Return the [X, Y] coordinate for the center point of the cell that contains the specified text.  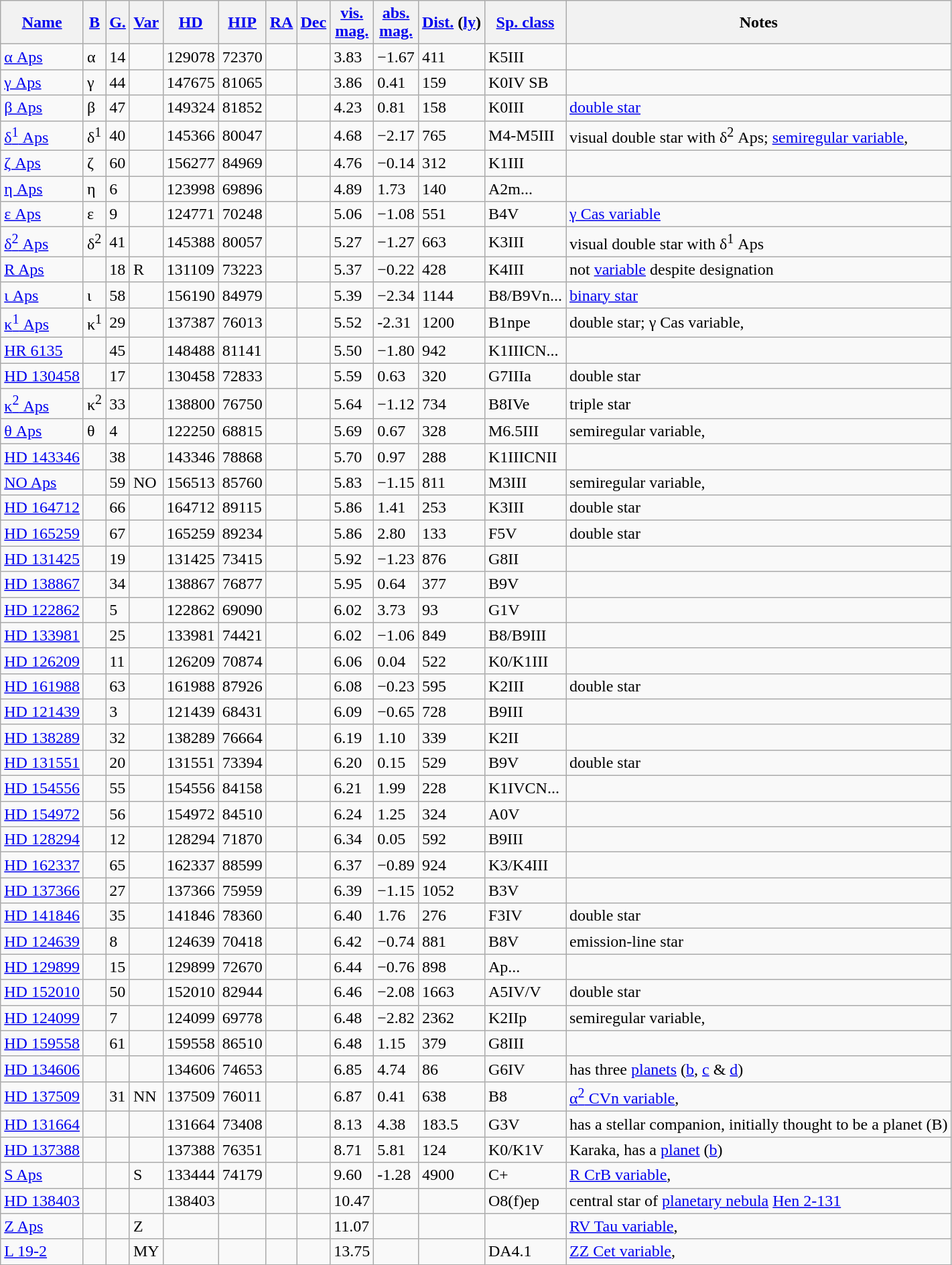
not variable despite designation [758, 269]
328 [452, 431]
55 [118, 789]
3.86 [352, 82]
δ1 Aps [42, 135]
HD 165259 [42, 533]
72370 [243, 57]
−0.65 [397, 712]
89234 [243, 533]
−1.06 [397, 635]
89115 [243, 508]
50 [118, 992]
76013 [243, 323]
638 [452, 1096]
411 [452, 57]
abs.mag. [397, 23]
K0/K1III [525, 661]
HIP [243, 23]
6.85 [352, 1069]
has a stellar companion, initially thought to be a planet (B) [758, 1124]
377 [452, 584]
A5IV/V [525, 992]
γ [94, 82]
5.27 [352, 243]
−0.23 [397, 686]
κ2 Aps [42, 403]
122250 [190, 431]
Z Aps [42, 1226]
HD 134606 [42, 1069]
253 [452, 508]
35 [118, 916]
84158 [243, 789]
74653 [243, 1069]
19 [118, 559]
5.50 [352, 350]
6.40 [352, 916]
32 [118, 737]
visual double star with δ1 Aps [758, 243]
9 [118, 214]
41 [118, 243]
HD 152010 [42, 992]
3.83 [352, 57]
−2.08 [397, 992]
F5V [525, 533]
58 [118, 295]
1052 [452, 890]
131551 [190, 762]
6.21 [352, 789]
ZZ Cet variable, [758, 1252]
Dec [314, 23]
69090 [243, 610]
0.15 [397, 762]
4900 [452, 1175]
59 [118, 482]
71870 [243, 840]
−1.12 [397, 403]
ζ Aps [42, 163]
6.87 [352, 1096]
0.05 [397, 840]
HD 133981 [42, 635]
K0/K1V [525, 1150]
3.73 [397, 610]
1.15 [397, 1043]
131664 [190, 1124]
4.74 [397, 1069]
−1.27 [397, 243]
33 [118, 403]
158 [452, 108]
5.52 [352, 323]
124099 [190, 1018]
156277 [190, 163]
159558 [190, 1043]
G3V [525, 1124]
663 [452, 243]
728 [452, 712]
8.13 [352, 1124]
73394 [243, 762]
10.47 [352, 1201]
81141 [243, 350]
6.24 [352, 814]
HD 124099 [42, 1018]
Z [146, 1226]
161988 [190, 686]
5.39 [352, 295]
27 [118, 890]
β [94, 108]
K3/K4III [525, 865]
δ2 [94, 243]
63 [118, 686]
44 [118, 82]
G7IIIa [525, 376]
has three planets (b, c & d) [758, 1069]
45 [118, 350]
29 [118, 323]
522 [452, 661]
6.39 [352, 890]
876 [452, 559]
central star of planetary nebula Hen 2-131 [758, 1201]
θ [94, 431]
−2.17 [397, 135]
0.97 [397, 457]
128294 [190, 840]
ε [94, 214]
−1.08 [397, 214]
A0V [525, 814]
HD [190, 23]
131109 [190, 269]
C+ [525, 1175]
56 [118, 814]
HD 121439 [42, 712]
NN [146, 1096]
1.25 [397, 814]
145388 [190, 243]
-1.28 [397, 1175]
9.60 [352, 1175]
0.63 [397, 376]
B [94, 23]
4 [118, 431]
HD 137509 [42, 1096]
HD 129899 [42, 967]
156190 [190, 295]
93 [452, 610]
HD 161988 [42, 686]
34 [118, 584]
8.71 [352, 1150]
K1IVCN... [525, 789]
1663 [452, 992]
129899 [190, 967]
B8/B9III [525, 635]
40 [118, 135]
G8II [525, 559]
320 [452, 376]
HD 154556 [42, 789]
0.81 [397, 108]
α [94, 57]
159 [452, 82]
η [94, 189]
76664 [243, 737]
K5III [525, 57]
129078 [190, 57]
γ Cas variable [758, 214]
G6IV [525, 1069]
82944 [243, 992]
B1npe [525, 323]
924 [452, 865]
73223 [243, 269]
K1IIICN... [525, 350]
428 [452, 269]
5.69 [352, 431]
25 [118, 635]
137509 [190, 1096]
124639 [190, 941]
122862 [190, 610]
−1.67 [397, 57]
5.70 [352, 457]
2362 [452, 1018]
MY [146, 1252]
379 [452, 1043]
60 [118, 163]
78868 [243, 457]
131425 [190, 559]
−0.74 [397, 941]
73408 [243, 1124]
148488 [190, 350]
HD 162337 [42, 865]
126209 [190, 661]
B4V [525, 214]
4.68 [352, 135]
595 [452, 686]
vis.mag. [352, 23]
61 [118, 1043]
138867 [190, 584]
138403 [190, 1201]
80057 [243, 243]
HD 128294 [42, 840]
γ Aps [42, 82]
5.83 [352, 482]
88599 [243, 865]
133444 [190, 1175]
κ2 [94, 403]
1.73 [397, 189]
Dist. (ly) [452, 23]
Ap... [525, 967]
6.42 [352, 941]
78360 [243, 916]
69896 [243, 189]
183.5 [452, 1124]
152010 [190, 992]
ε Aps [42, 214]
binary star [758, 295]
12 [118, 840]
G8III [525, 1043]
65 [118, 865]
31 [118, 1096]
NO Aps [42, 482]
149324 [190, 108]
76351 [243, 1150]
5.92 [352, 559]
154556 [190, 789]
emission-line star [758, 941]
551 [452, 214]
−0.14 [397, 163]
A2m... [525, 189]
HD 131425 [42, 559]
triple star [758, 403]
α Aps [42, 57]
76750 [243, 403]
6.08 [352, 686]
85760 [243, 482]
HD 124639 [42, 941]
84979 [243, 295]
HD 137366 [42, 890]
86 [452, 1069]
1.99 [397, 789]
RA [281, 23]
881 [452, 941]
70874 [243, 661]
6.34 [352, 840]
L 19-2 [42, 1252]
B8V [525, 941]
O8(f)ep [525, 1201]
HD 137388 [42, 1150]
HR 6135 [42, 350]
5.64 [352, 403]
K2II [525, 737]
6.19 [352, 737]
15 [118, 967]
Name [42, 23]
Karaka, has a planet (b) [758, 1150]
B8 [525, 1096]
ι [94, 295]
K0IV SB [525, 82]
B8/B9Vn... [525, 295]
137366 [190, 890]
0.67 [397, 431]
84969 [243, 163]
S [146, 1175]
765 [452, 135]
66 [118, 508]
47 [118, 108]
ζ [94, 163]
75959 [243, 890]
70248 [243, 214]
6.46 [352, 992]
134606 [190, 1069]
81852 [243, 108]
4.89 [352, 189]
154972 [190, 814]
72670 [243, 967]
68431 [243, 712]
1.10 [397, 737]
R CrB variable, [758, 1175]
HD 138403 [42, 1201]
Notes [758, 23]
6.20 [352, 762]
74179 [243, 1175]
898 [452, 967]
κ1 Aps [42, 323]
Var [146, 23]
B3V [525, 890]
165259 [190, 533]
141846 [190, 916]
HD 141846 [42, 916]
G. [118, 23]
−1.23 [397, 559]
double star; γ Cas variable, [758, 323]
θ Aps [42, 431]
324 [452, 814]
K1III [525, 163]
38 [118, 457]
73415 [243, 559]
811 [452, 482]
6.06 [352, 661]
156513 [190, 482]
β Aps [42, 108]
−2.82 [397, 1018]
68815 [243, 431]
M3III [525, 482]
K2III [525, 686]
HD 131551 [42, 762]
4.76 [352, 163]
74421 [243, 635]
−2.34 [397, 295]
α2 CVn variable, [758, 1096]
HD 143346 [42, 457]
G1V [525, 610]
11.07 [352, 1226]
3 [118, 712]
312 [452, 163]
67 [118, 533]
4.38 [397, 1124]
8 [118, 941]
138800 [190, 403]
133981 [190, 635]
−1.80 [397, 350]
5.59 [352, 376]
17 [118, 376]
123998 [190, 189]
Sp. class [525, 23]
HD 164712 [42, 508]
84510 [243, 814]
288 [452, 457]
1200 [452, 323]
5.81 [397, 1150]
−0.76 [397, 967]
592 [452, 840]
6 [118, 189]
R Aps [42, 269]
-2.31 [397, 323]
72833 [243, 376]
76011 [243, 1096]
δ1 [94, 135]
138289 [190, 737]
130458 [190, 376]
K0III [525, 108]
81065 [243, 82]
−0.89 [397, 865]
1144 [452, 295]
HD 138289 [42, 737]
5.06 [352, 214]
DA4.1 [525, 1252]
529 [452, 762]
942 [452, 350]
69778 [243, 1018]
HD 131664 [42, 1124]
K2IIp [525, 1018]
F3IV [525, 916]
HD 159558 [42, 1043]
228 [452, 789]
121439 [190, 712]
162337 [190, 865]
S Aps [42, 1175]
734 [452, 403]
276 [452, 916]
0.64 [397, 584]
6.37 [352, 865]
0.04 [397, 661]
145366 [190, 135]
M6.5III [525, 431]
18 [118, 269]
B8IVe [525, 403]
143346 [190, 457]
6.44 [352, 967]
80047 [243, 135]
137387 [190, 323]
K1IIICNII [525, 457]
HD 122862 [42, 610]
11 [118, 661]
HD 126209 [42, 661]
2.80 [397, 533]
6.09 [352, 712]
140 [452, 189]
124 [452, 1150]
87926 [243, 686]
NO [146, 482]
ι Aps [42, 295]
1.76 [397, 916]
147675 [190, 82]
M4-M5III [525, 135]
η Aps [42, 189]
RV Tau variable, [758, 1226]
164712 [190, 508]
7 [118, 1018]
5.95 [352, 584]
5 [118, 610]
visual double star with δ2 Aps; semiregular variable, [758, 135]
20 [118, 762]
κ1 [94, 323]
δ2 Aps [42, 243]
76877 [243, 584]
R [146, 269]
137388 [190, 1150]
70418 [243, 941]
86510 [243, 1043]
339 [452, 737]
HD 154972 [42, 814]
−0.22 [397, 269]
133 [452, 533]
1.41 [397, 508]
14 [118, 57]
HD 130458 [42, 376]
5.37 [352, 269]
849 [452, 635]
124771 [190, 214]
K4III [525, 269]
4.23 [352, 108]
HD 138867 [42, 584]
13.75 [352, 1252]
